Pinpoint the cell where the given text exists, returning its [X, Y] midpoint coordinate. 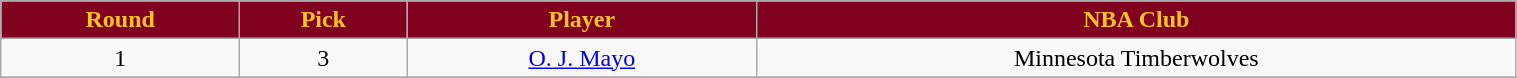
Minnesota Timberwolves [1136, 58]
Pick [324, 20]
1 [120, 58]
NBA Club [1136, 20]
3 [324, 58]
Player [582, 20]
O. J. Mayo [582, 58]
Round [120, 20]
